Locate the cell with the specified text and output its [X, Y] center coordinate. 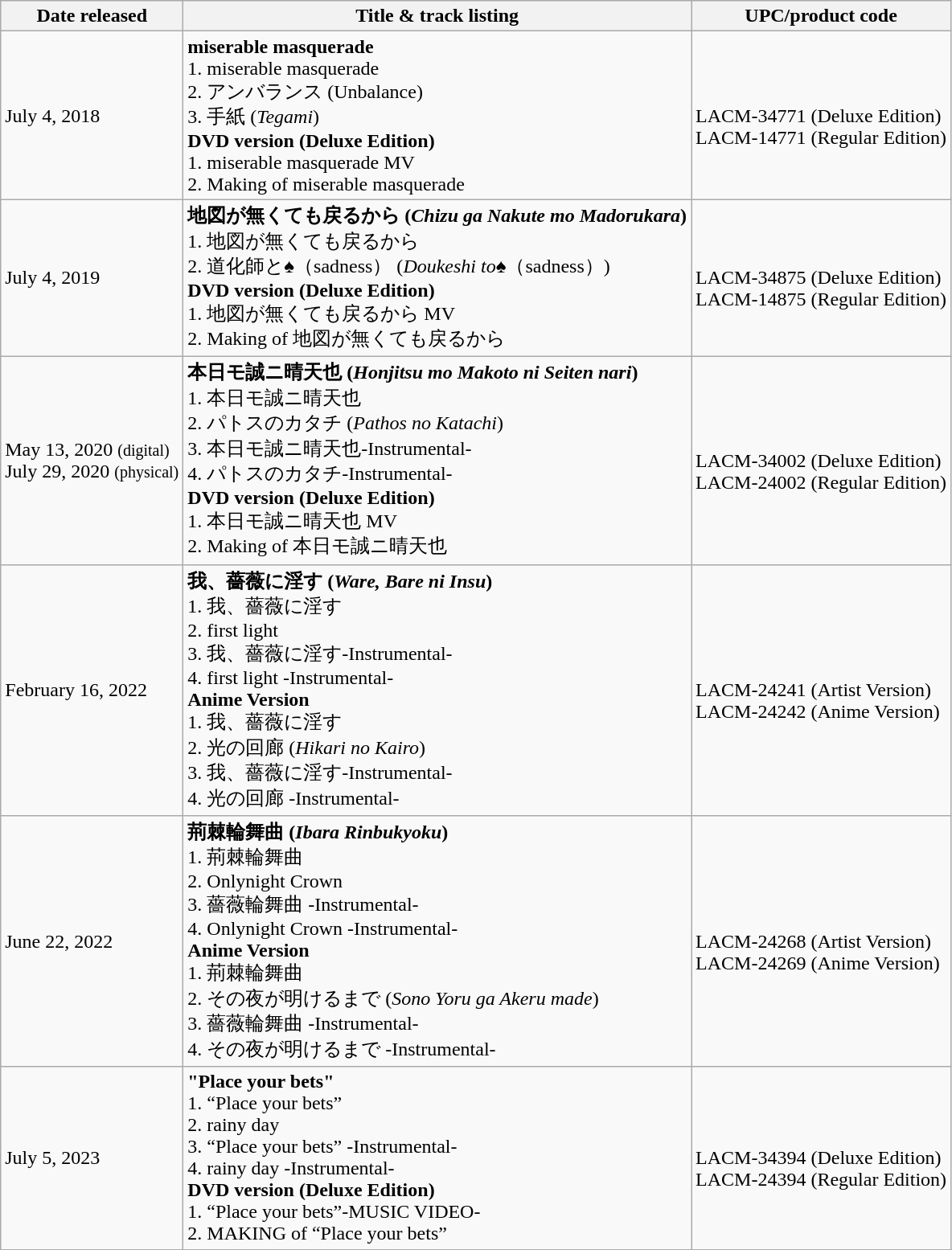
LACM-24241 (Artist Version) LACM-24242 (Anime Version) [822, 690]
Date released [92, 16]
July 4, 2019 [92, 278]
LACM-24268 (Artist Version) LACM-24269 (Anime Version) [822, 942]
May 13, 2020 (digital)July 29, 2020 (physical) [92, 460]
February 16, 2022 [92, 690]
LACM-34394 (Deluxe Edition) LACM-24394 (Regular Edition) [822, 1158]
LACM-34002 (Deluxe Edition) LACM-24002 (Regular Edition) [822, 460]
UPC/product code [822, 16]
July 5, 2023 [92, 1158]
Title & track listing [437, 16]
LACM-34771 (Deluxe Edition) LACM-14771 (Regular Edition) [822, 116]
LACM-34875 (Deluxe Edition) LACM-14875 (Regular Edition) [822, 278]
July 4, 2018 [92, 116]
June 22, 2022 [92, 942]
